For the text-containing cell, return its midpoint in [x, y] coordinate format. 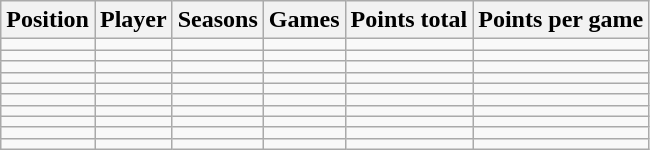
Position [48, 20]
Seasons [218, 20]
Points per game [561, 20]
Points total [409, 20]
Games [304, 20]
Player [133, 20]
